Provide the [X, Y] coordinate of the cell's center where the given text is located.  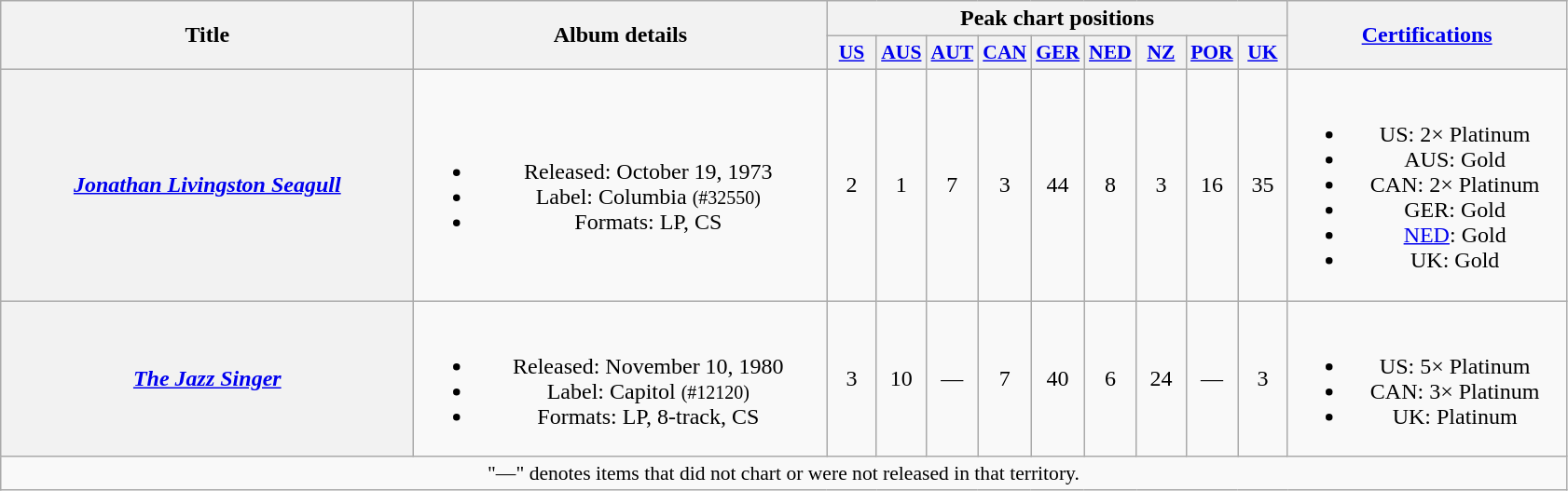
Jonathan Livingston Seagull [207, 184]
6 [1110, 378]
The Jazz Singer [207, 378]
CAN [1005, 53]
16 [1212, 184]
24 [1162, 378]
10 [901, 378]
Title [207, 35]
Certifications [1426, 35]
US: 5× PlatinumCAN: 3× PlatinumUK: Platinum [1426, 378]
2 [852, 184]
UK [1262, 53]
NZ [1162, 53]
US: 2× PlatinumAUS: GoldCAN: 2× PlatinumGER: GoldNED: GoldUK: Gold [1426, 184]
GER [1057, 53]
44 [1057, 184]
Released: November 10, 1980Label: Capitol (#12120)Formats: LP, 8-track, CS [621, 378]
US [852, 53]
Peak chart positions [1057, 19]
AUT [953, 53]
Album details [621, 35]
Released: October 19, 1973Label: Columbia (#32550)Formats: LP, CS [621, 184]
8 [1110, 184]
"—" denotes items that did not chart or were not released in that territory. [783, 473]
NED [1110, 53]
40 [1057, 378]
POR [1212, 53]
35 [1262, 184]
1 [901, 184]
AUS [901, 53]
